Output the (x, y) coordinate of the center of the cell containing the given text.  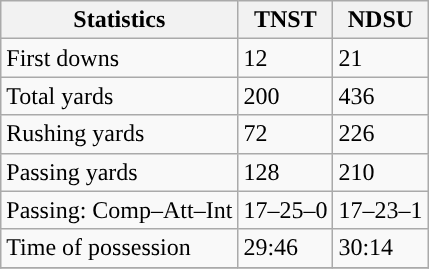
First downs (120, 58)
12 (286, 58)
21 (380, 58)
17–25–0 (286, 210)
29:46 (286, 248)
Passing yards (120, 172)
72 (286, 134)
Rushing yards (120, 134)
Passing: Comp–Att–Int (120, 210)
30:14 (380, 248)
226 (380, 134)
Statistics (120, 20)
200 (286, 96)
210 (380, 172)
17–23–1 (380, 210)
TNST (286, 20)
436 (380, 96)
Time of possession (120, 248)
128 (286, 172)
NDSU (380, 20)
Total yards (120, 96)
